Find where the given text appears and provide that cell's center as (X, Y) coordinate. 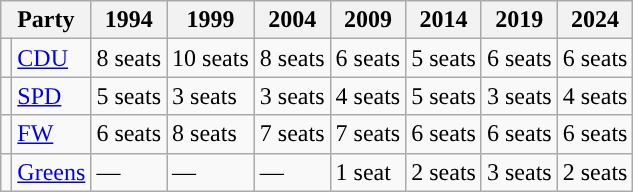
2004 (292, 20)
1994 (129, 20)
Greens (52, 172)
10 seats (211, 58)
2019 (519, 20)
2024 (595, 20)
1999 (211, 20)
2009 (368, 20)
2014 (444, 20)
1 seat (368, 172)
SPD (52, 96)
FW (52, 134)
CDU (52, 58)
Party (46, 20)
